Return (X, Y) of the center of cell containing provided text 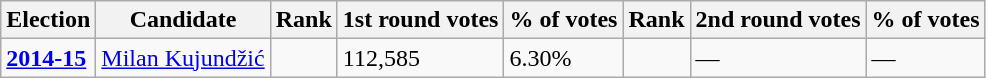
Candidate (183, 20)
6.30% (564, 58)
112,585 (420, 58)
2014-15 (48, 58)
2nd round votes (778, 20)
Milan Kujundžić (183, 58)
Election (48, 20)
1st round votes (420, 20)
